Determine the (X, Y) coordinate at the center of the cell enclosing the given text.  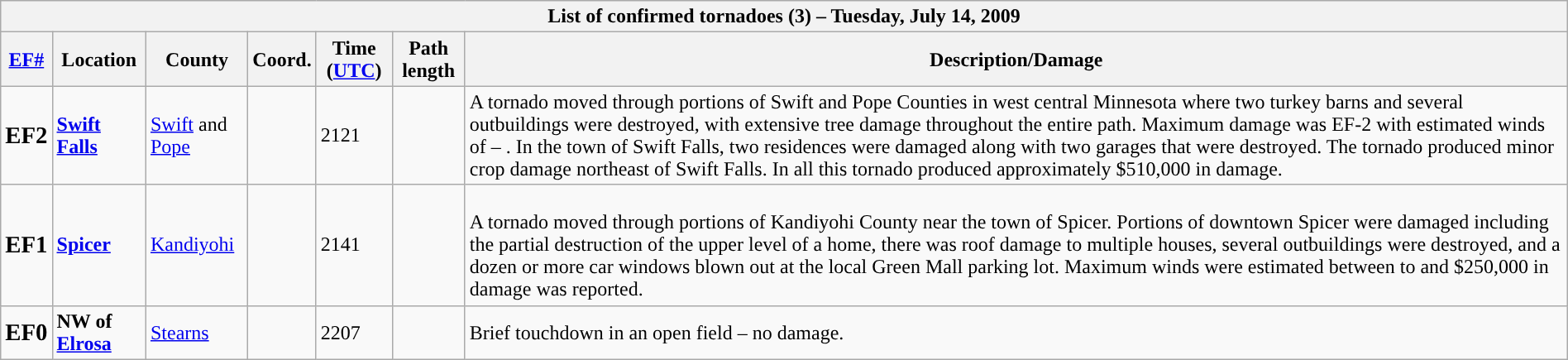
EF# (26, 60)
EF0 (26, 333)
2207 (354, 333)
List of confirmed tornadoes (3) – Tuesday, July 14, 2009 (784, 17)
Brief touchdown in an open field – no damage. (1016, 333)
Swift and Pope (197, 136)
NW of Elrosa (99, 333)
Path length (428, 60)
County (197, 60)
EF1 (26, 245)
2121 (354, 136)
Description/Damage (1016, 60)
Stearns (197, 333)
Time (UTC) (354, 60)
Swift Falls (99, 136)
Coord. (282, 60)
Kandiyohi (197, 245)
Location (99, 60)
2141 (354, 245)
EF2 (26, 136)
Spicer (99, 245)
